From the cell containing the given text, extract its center point as [X, Y] coordinate. 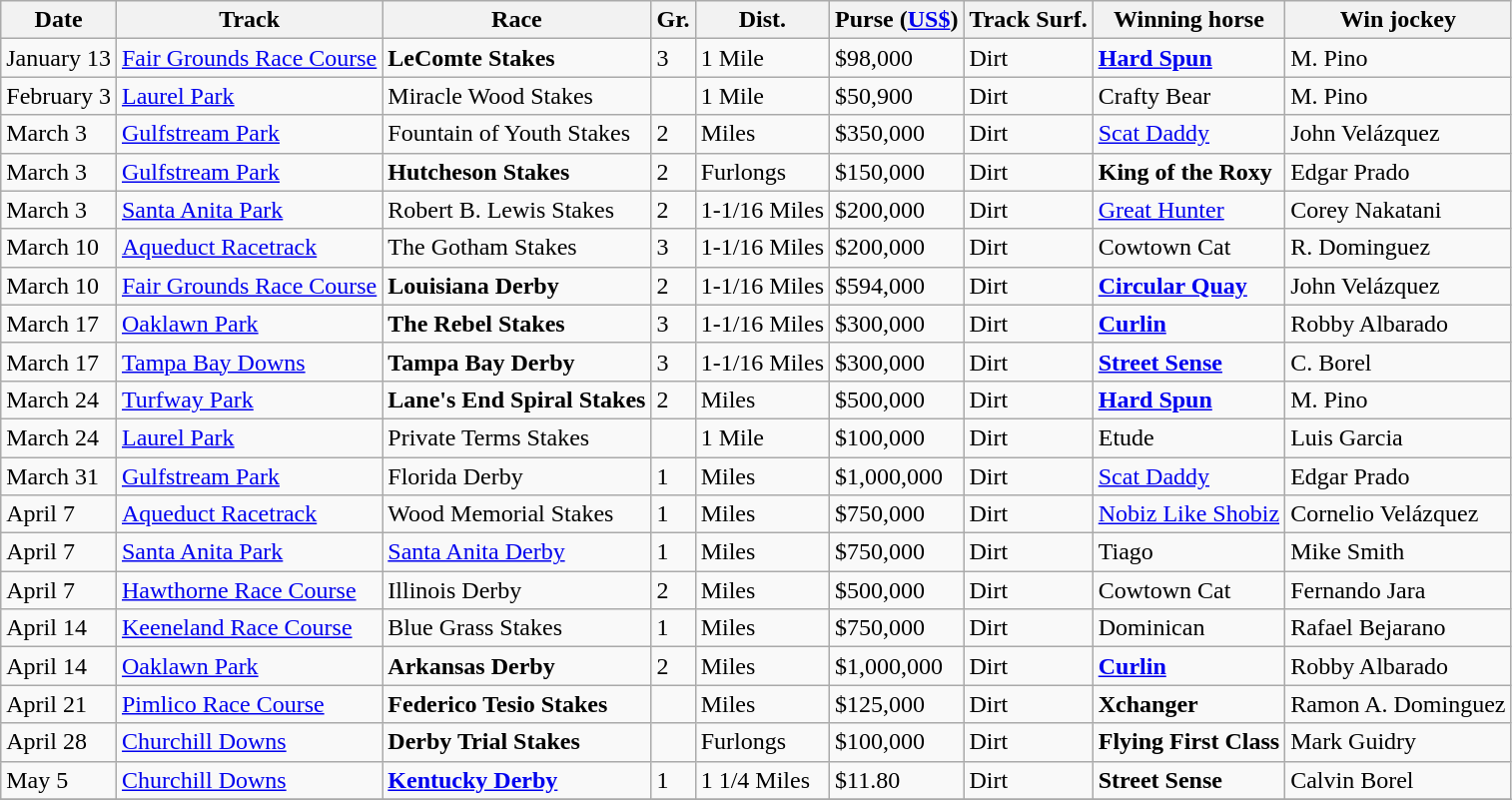
Tampa Bay Downs [249, 362]
The Gotham Stakes [517, 248]
Corey Nakatani [1398, 210]
$125,000 [897, 704]
R. Dominguez [1398, 248]
February 3 [59, 96]
Wood Memorial Stakes [517, 514]
1 1/4 Miles [762, 780]
Nobiz Like Shobiz [1188, 514]
Keeneland Race Course [249, 628]
Ramon A. Dominguez [1398, 704]
Derby Trial Stakes [517, 742]
$594,000 [897, 286]
$350,000 [897, 134]
C. Borel [1398, 362]
Louisiana Derby [517, 286]
$50,900 [897, 96]
April 21 [59, 704]
$98,000 [897, 58]
Great Hunter [1188, 210]
Santa Anita Derby [517, 552]
Fernando Jara [1398, 590]
Purse (US$) [897, 20]
Race [517, 20]
Blue Grass Stakes [517, 628]
Robert B. Lewis Stakes [517, 210]
LeComte Stakes [517, 58]
Etude [1188, 437]
Pimlico Race Course [249, 704]
Track Surf. [1029, 20]
Fountain of Youth Stakes [517, 134]
Xchanger [1188, 704]
Tiago [1188, 552]
Luis Garcia [1398, 437]
King of the Roxy [1188, 172]
Crafty Bear [1188, 96]
Mike Smith [1398, 552]
Illinois Derby [517, 590]
Hutcheson Stakes [517, 172]
Private Terms Stakes [517, 437]
January 13 [59, 58]
Lane's End Spiral Stakes [517, 400]
Win jockey [1398, 20]
Tampa Bay Derby [517, 362]
March 31 [59, 476]
Mark Guidry [1398, 742]
Dist. [762, 20]
Calvin Borel [1398, 780]
Date [59, 20]
The Rebel Stakes [517, 324]
Dominican [1188, 628]
Miracle Wood Stakes [517, 96]
Winning horse [1188, 20]
Flying First Class [1188, 742]
April 28 [59, 742]
Circular Quay [1188, 286]
Gr. [673, 20]
Cornelio Velázquez [1398, 514]
Turfway Park [249, 400]
Florida Derby [517, 476]
Hawthorne Race Course [249, 590]
Federico Tesio Stakes [517, 704]
Rafael Bejarano [1398, 628]
Arkansas Derby [517, 666]
$11.80 [897, 780]
$150,000 [897, 172]
May 5 [59, 780]
Track [249, 20]
Kentucky Derby [517, 780]
